Pinpoint the cell where the given text exists, returning its (X, Y) midpoint coordinate. 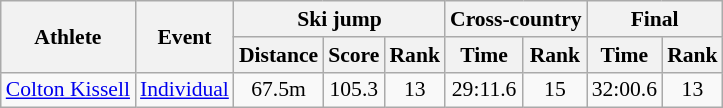
Individual (184, 90)
Athlete (68, 36)
29:11.6 (484, 90)
Ski jump (340, 19)
Score (354, 55)
Event (184, 36)
Distance (278, 55)
Cross-country (516, 19)
105.3 (354, 90)
67.5m (278, 90)
Colton Kissell (68, 90)
Final (655, 19)
15 (554, 90)
32:00.6 (624, 90)
